From the cell containing the given text, extract its center point as [X, Y] coordinate. 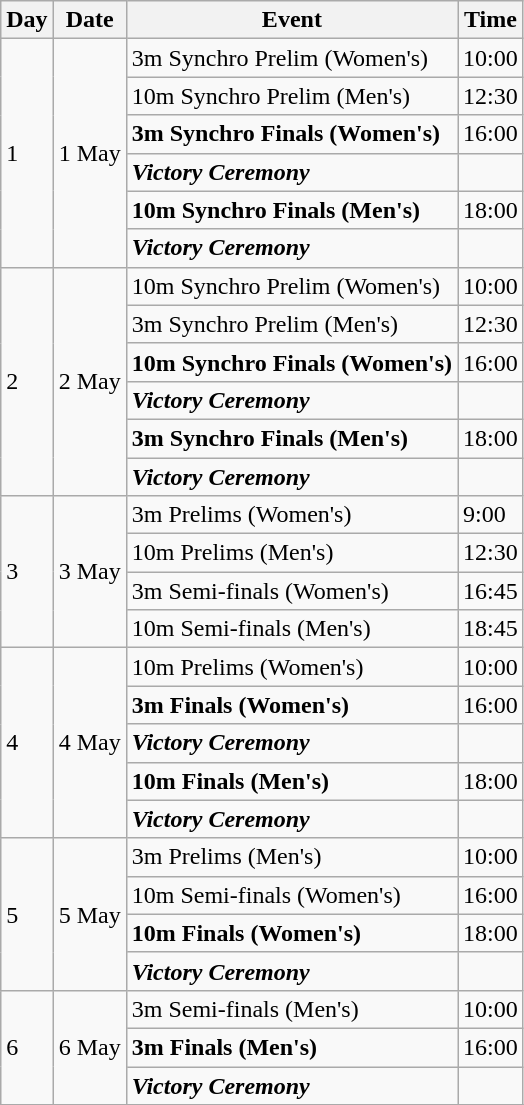
5 [27, 914]
10m Prelims (Women's) [292, 667]
6 [27, 1047]
10m Synchro Prelim (Women's) [292, 286]
3m Synchro Prelim (Women's) [292, 58]
Time [491, 20]
1 [27, 153]
3 [27, 572]
10m Finals (Men's) [292, 781]
3m Synchro Finals (Men's) [292, 438]
2 [27, 381]
10m Synchro Finals (Women's) [292, 362]
4 May [90, 743]
3m Prelims (Men's) [292, 857]
10m Semi-finals (Men's) [292, 629]
Day [27, 20]
3m Semi-finals (Women's) [292, 591]
3m Synchro Prelim (Men's) [292, 324]
3 May [90, 572]
5 May [90, 914]
1 May [90, 153]
18:45 [491, 629]
16:45 [491, 591]
3m Finals (Men's) [292, 1047]
10m Synchro Prelim (Men's) [292, 96]
10m Finals (Women's) [292, 933]
Date [90, 20]
3m Synchro Finals (Women's) [292, 134]
10m Synchro Finals (Men's) [292, 210]
3m Prelims (Women's) [292, 515]
10m Prelims (Men's) [292, 553]
10m Semi-finals (Women's) [292, 895]
3m Semi-finals (Men's) [292, 1009]
6 May [90, 1047]
3m Finals (Women's) [292, 705]
9:00 [491, 515]
4 [27, 743]
Event [292, 20]
2 May [90, 381]
